For the text-containing cell, return its midpoint in (x, y) coordinate format. 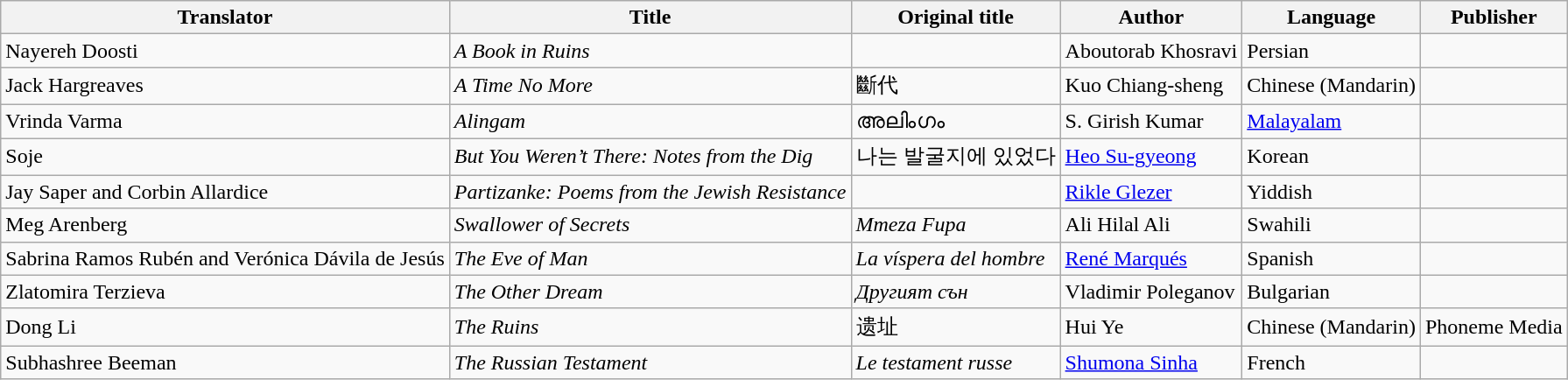
The Eve of Man (650, 258)
Author (1151, 18)
The Ruins (650, 327)
The Russian Testament (650, 362)
Publisher (1494, 18)
A Time No More (650, 86)
Korean (1332, 158)
Ali Hilal Ali (1151, 225)
A Book in Ruins (650, 51)
Original title (956, 18)
La víspera del hombre (956, 258)
Yiddish (1332, 192)
Jack Hargreaves (226, 86)
Phoneme Media (1494, 327)
Mmeza Fupa (956, 225)
Translator (226, 18)
The Other Dream (650, 292)
അലിംഗം (956, 121)
Jay Saper and Corbin Allardice (226, 192)
Meg Arenberg (226, 225)
Soje (226, 158)
Kuo Chiang-sheng (1151, 86)
Bulgarian (1332, 292)
Другият сън (956, 292)
René Marqués (1151, 258)
斷代 (956, 86)
遗址 (956, 327)
Malayalam (1332, 121)
Aboutorab Khosravi (1151, 51)
Vrinda Varma (226, 121)
Vladimir Poleganov (1151, 292)
S. Girish Kumar (1151, 121)
Subhashree Beeman (226, 362)
Title (650, 18)
Shumona Sinha (1151, 362)
Heo Su-gyeong (1151, 158)
Swahili (1332, 225)
Language (1332, 18)
Le testament russe (956, 362)
Sabrina Ramos Rubén and Verónica Dávila de Jesús (226, 258)
Persian (1332, 51)
Swallower of Secrets (650, 225)
Zlatomira Terzieva (226, 292)
French (1332, 362)
Dong Li (226, 327)
Spanish (1332, 258)
나는 발굴지에 있었다 (956, 158)
Rikle Glezer (1151, 192)
Alingam (650, 121)
But You Weren’t There: Notes from the Dig (650, 158)
Nayereh Doosti (226, 51)
Hui Ye (1151, 327)
Partizanke: Poems from the Jewish Resistance (650, 192)
